Search for the cell housing the specified text and yield its (X, Y) center coordinate. 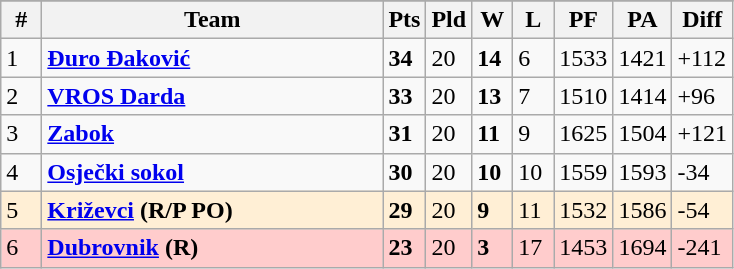
30 (404, 172)
Diff (702, 20)
1694 (642, 248)
W (492, 20)
Križevci (R/P PO) (212, 210)
1559 (584, 172)
+112 (702, 58)
1421 (642, 58)
1510 (584, 96)
Pld (449, 20)
-241 (702, 248)
VROS Darda (212, 96)
Zabok (212, 134)
+121 (702, 134)
-34 (702, 172)
14 (492, 58)
-54 (702, 210)
1414 (642, 96)
+96 (702, 96)
33 (404, 96)
1533 (584, 58)
PF (584, 20)
L (534, 20)
PA (642, 20)
17 (534, 248)
4 (22, 172)
Dubrovnik (R) (212, 248)
1625 (584, 134)
2 (22, 96)
1453 (584, 248)
1586 (642, 210)
34 (404, 58)
29 (404, 210)
1532 (584, 210)
7 (534, 96)
# (22, 20)
23 (404, 248)
Team (212, 20)
Osječki sokol (212, 172)
Pts (404, 20)
5 (22, 210)
Đuro Đaković (212, 58)
1504 (642, 134)
31 (404, 134)
1593 (642, 172)
1 (22, 58)
13 (492, 96)
